Extract the (x, y) coordinate from the center of the cell holding the provided text.  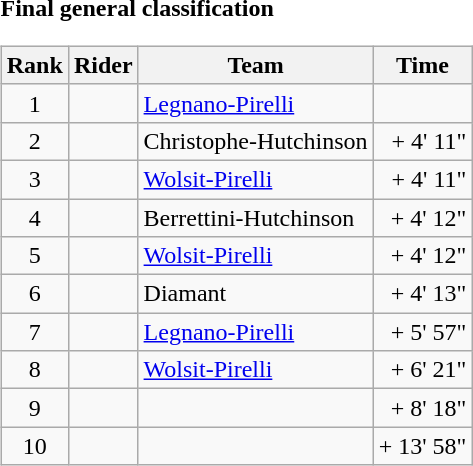
5 (34, 256)
Diamant (256, 294)
Rank (34, 65)
+ 8' 18" (422, 408)
Christophe-Hutchinson (256, 141)
8 (34, 370)
+ 6' 21" (422, 370)
+ 13' 58" (422, 446)
6 (34, 294)
1 (34, 103)
4 (34, 217)
Berrettini-Hutchinson (256, 217)
10 (34, 446)
+ 5' 57" (422, 332)
7 (34, 332)
3 (34, 179)
Time (422, 65)
Team (256, 65)
Rider (103, 65)
9 (34, 408)
+ 4' 13" (422, 294)
2 (34, 141)
